Locate the cell with the specified text and output its (X, Y) center coordinate. 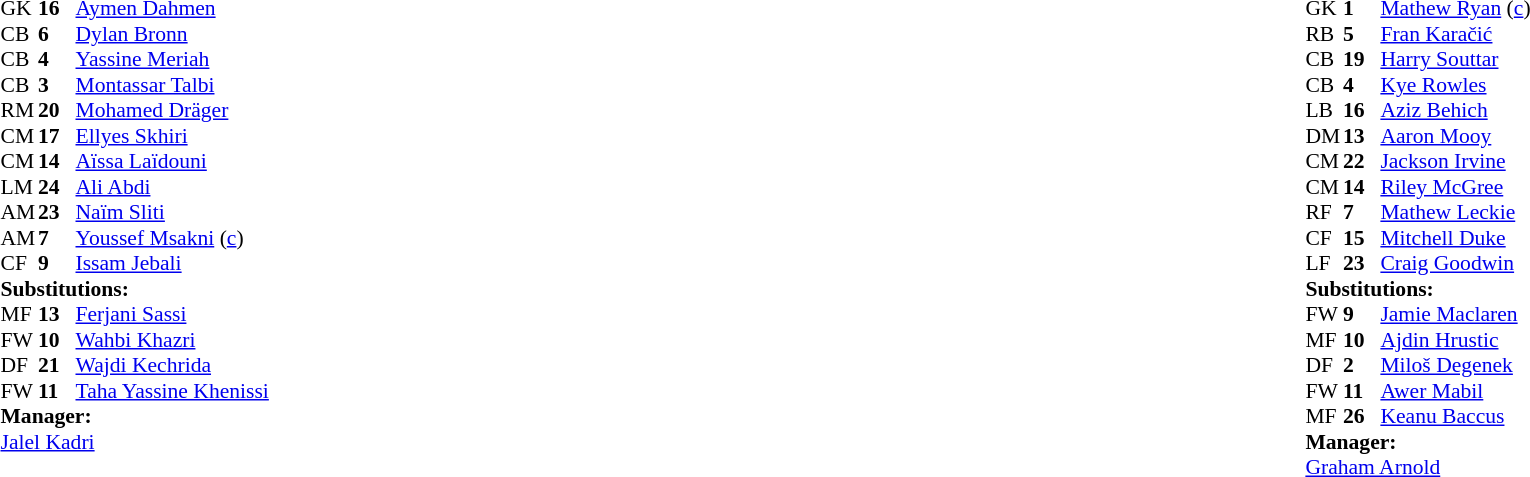
16 (1362, 111)
2 (1362, 365)
LF (1324, 263)
Ali Abdi (172, 187)
26 (1362, 417)
20 (57, 111)
Wahbi Khazri (172, 340)
Youssef Msakni (c) (172, 238)
19 (1362, 59)
LM (19, 187)
DM (1324, 136)
Kye Rowles (1455, 85)
3 (57, 85)
Fran Karačić (1455, 34)
Mitchell Duke (1455, 238)
Ajdin Hrustic (1455, 340)
Ferjani Sassi (172, 315)
Dylan Bronn (172, 34)
Awer Mabil (1455, 391)
Ellyes Skhiri (172, 136)
Naïm Sliti (172, 213)
RM (19, 111)
21 (57, 365)
Jalel Kadri (134, 442)
Issam Jebali (172, 263)
Yassine Meriah (172, 59)
5 (1362, 34)
Jamie Maclaren (1455, 315)
RB (1324, 34)
Wajdi Kechrida (172, 365)
Aziz Behich (1455, 111)
6 (57, 34)
Craig Goodwin (1455, 263)
Aaron Mooy (1455, 136)
Montassar Talbi (172, 85)
Keanu Baccus (1455, 417)
Mathew Leckie (1455, 213)
Jackson Irvine (1455, 161)
Mohamed Dräger (172, 111)
24 (57, 187)
22 (1362, 161)
Riley McGree (1455, 187)
RF (1324, 213)
17 (57, 136)
15 (1362, 238)
Miloš Degenek (1455, 365)
Harry Souttar (1455, 59)
Taha Yassine Khenissi (172, 391)
LB (1324, 111)
Aïssa Laïdouni (172, 161)
